Locate the cell with the specified text and output its (X, Y) center coordinate. 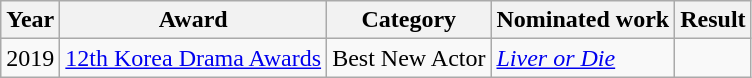
Award (194, 20)
2019 (30, 58)
Liver or Die (583, 58)
12th Korea Drama Awards (194, 58)
Nominated work (583, 20)
Category (409, 20)
Best New Actor (409, 58)
Result (713, 20)
Year (30, 20)
